Capture the cell that displays the provided text and extract its [x, y] central coordinate. 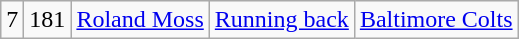
Baltimore Colts [436, 20]
Running back [282, 20]
Roland Moss [140, 20]
7 [12, 20]
181 [48, 20]
